Find where the given text appears and provide that cell's center as [X, Y] coordinate. 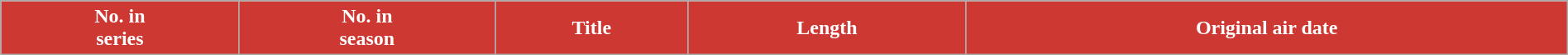
Original air date [1267, 28]
Title [592, 28]
No. inseason [367, 28]
Length [827, 28]
No. inseries [120, 28]
